Determine the [x, y] coordinate at the center of the cell enclosing the given text.  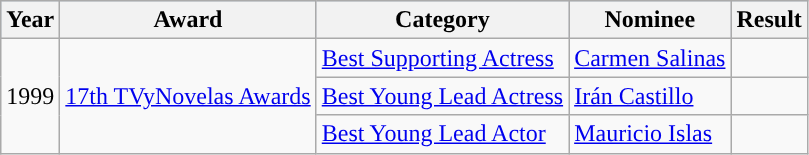
Award [188, 20]
Carmen Salinas [650, 58]
Best Supporting Actress [442, 58]
Mauricio Islas [650, 134]
Nominee [650, 20]
Category [442, 20]
17th TVyNovelas Awards [188, 96]
Irán Castillo [650, 96]
1999 [30, 96]
Result [769, 20]
Best Young Lead Actress [442, 96]
Best Young Lead Actor [442, 134]
Year [30, 20]
